Provide the [x, y] coordinate of the cell's center where the given text is located.  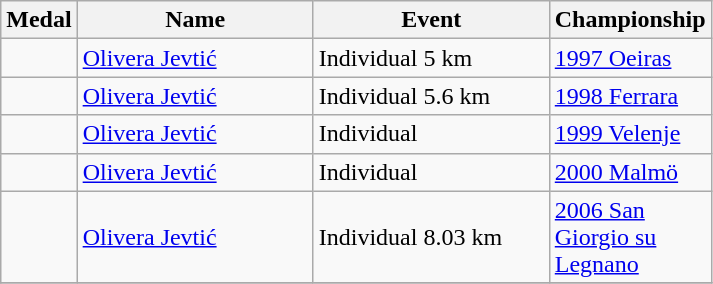
Individual 5.6 km [431, 96]
Event [431, 20]
Championship [630, 20]
Individual 8.03 km [431, 237]
2006 San Giorgio su Legnano [630, 237]
Individual 5 km [431, 58]
Medal [39, 20]
2000 Malmö [630, 172]
1998 Ferrara [630, 96]
Name [195, 20]
1999 Velenje [630, 134]
1997 Oeiras [630, 58]
